For the text-containing cell, return its midpoint in [X, Y] coordinate format. 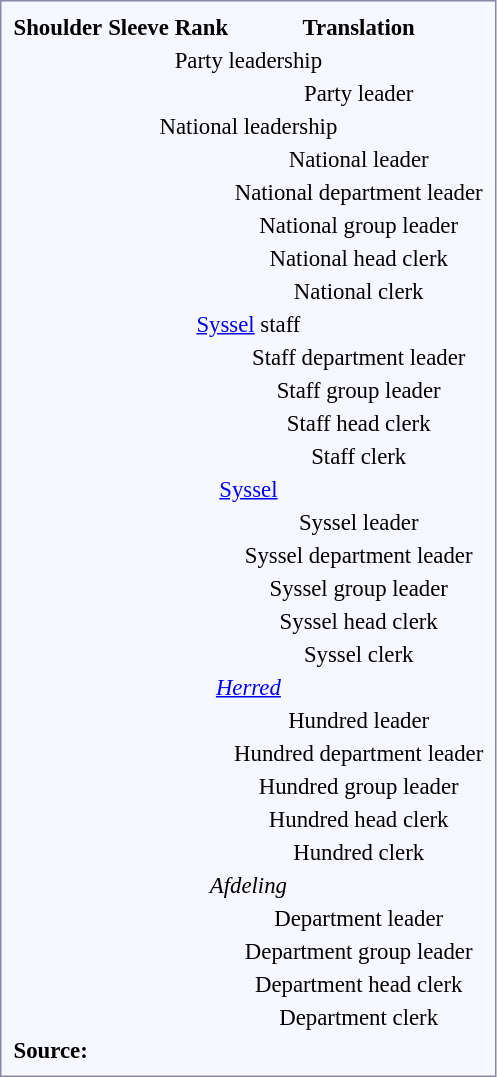
Hundred head clerk [359, 819]
Party leader [359, 93]
Syssel leader [359, 522]
National head clerk [359, 258]
Syssel head clerk [359, 621]
Staff clerk [359, 456]
Department group leader [359, 951]
Source: [58, 1050]
Staff group leader [359, 390]
National clerk [359, 291]
Syssel staff [248, 324]
National leadership [248, 126]
Hundred group leader [359, 786]
Party leadership [248, 60]
Sleeve [139, 27]
Department leader [359, 918]
Shoulder [58, 27]
Translation [359, 27]
Department head clerk [359, 984]
Syssel group leader [359, 588]
Syssel clerk [359, 654]
Hundred department leader [359, 753]
Hundred clerk [359, 852]
Hundred leader [359, 720]
National department leader [359, 192]
Afdeling [248, 885]
Rank [201, 27]
Staff department leader [359, 357]
Syssel department leader [359, 555]
Syssel [248, 489]
Herred [248, 687]
National leader [359, 159]
National group leader [359, 225]
Staff head clerk [359, 423]
Department clerk [359, 1017]
